Search for the cell housing the specified text and yield its [X, Y] center coordinate. 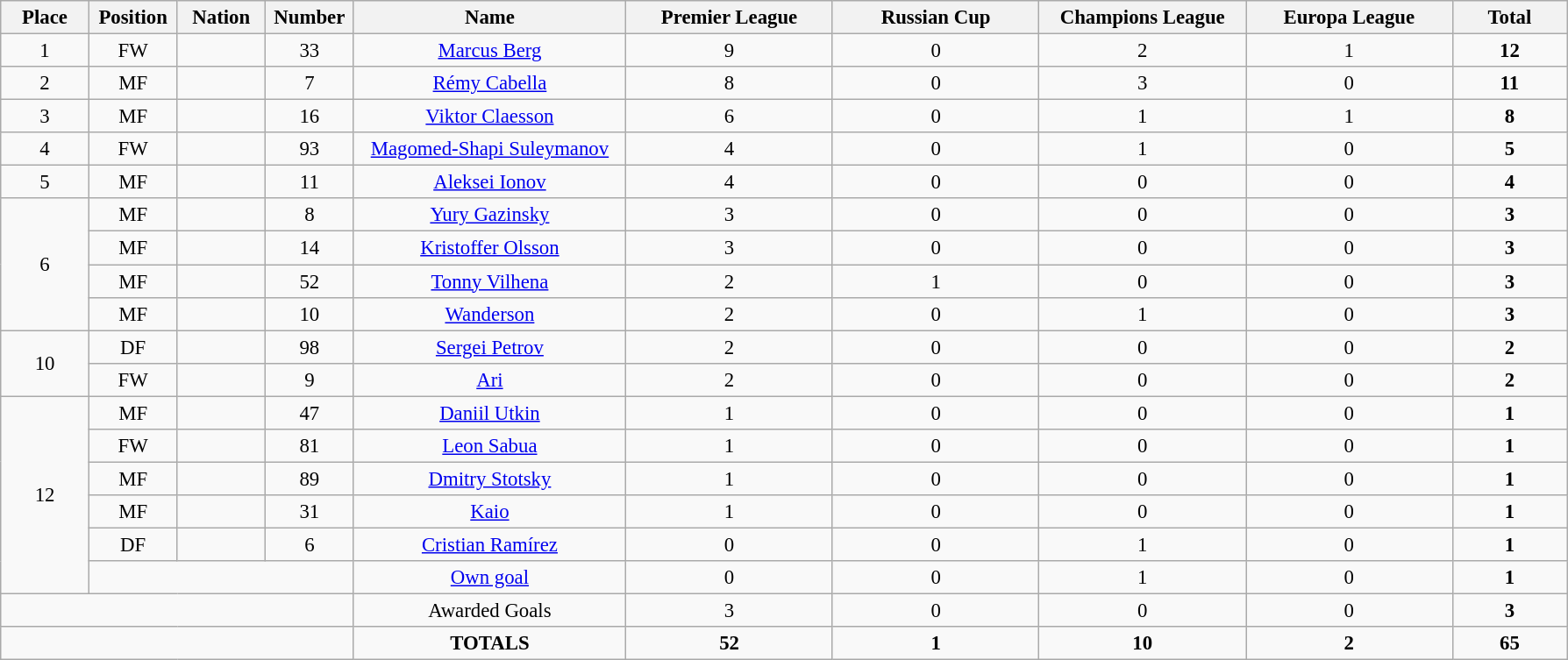
Nation [221, 18]
Position [133, 18]
89 [310, 479]
Yury Gazinsky [489, 215]
Viktor Claesson [489, 117]
Number [310, 18]
47 [310, 413]
Magomed-Shapi Suleymanov [489, 149]
16 [310, 117]
Tonny Vilhena [489, 281]
Place [46, 18]
Russian Cup [936, 18]
Dmitry Stotsky [489, 479]
Champions League [1143, 18]
Premier League [730, 18]
Name [489, 18]
65 [1510, 643]
7 [310, 83]
Own goal [489, 578]
93 [310, 149]
TOTALS [489, 643]
Ari [489, 380]
Daniil Utkin [489, 413]
Sergei Petrov [489, 347]
31 [310, 512]
Awarded Goals [489, 611]
Aleksei Ionov [489, 182]
Marcus Berg [489, 51]
81 [310, 446]
Europa League [1349, 18]
33 [310, 51]
14 [310, 248]
Kristoffer Olsson [489, 248]
Wanderson [489, 314]
Rémy Cabella [489, 83]
98 [310, 347]
Total [1510, 18]
Leon Sabua [489, 446]
Kaio [489, 512]
Cristian Ramírez [489, 544]
